Extract the (X, Y) coordinate from the center of the cell holding the provided text.  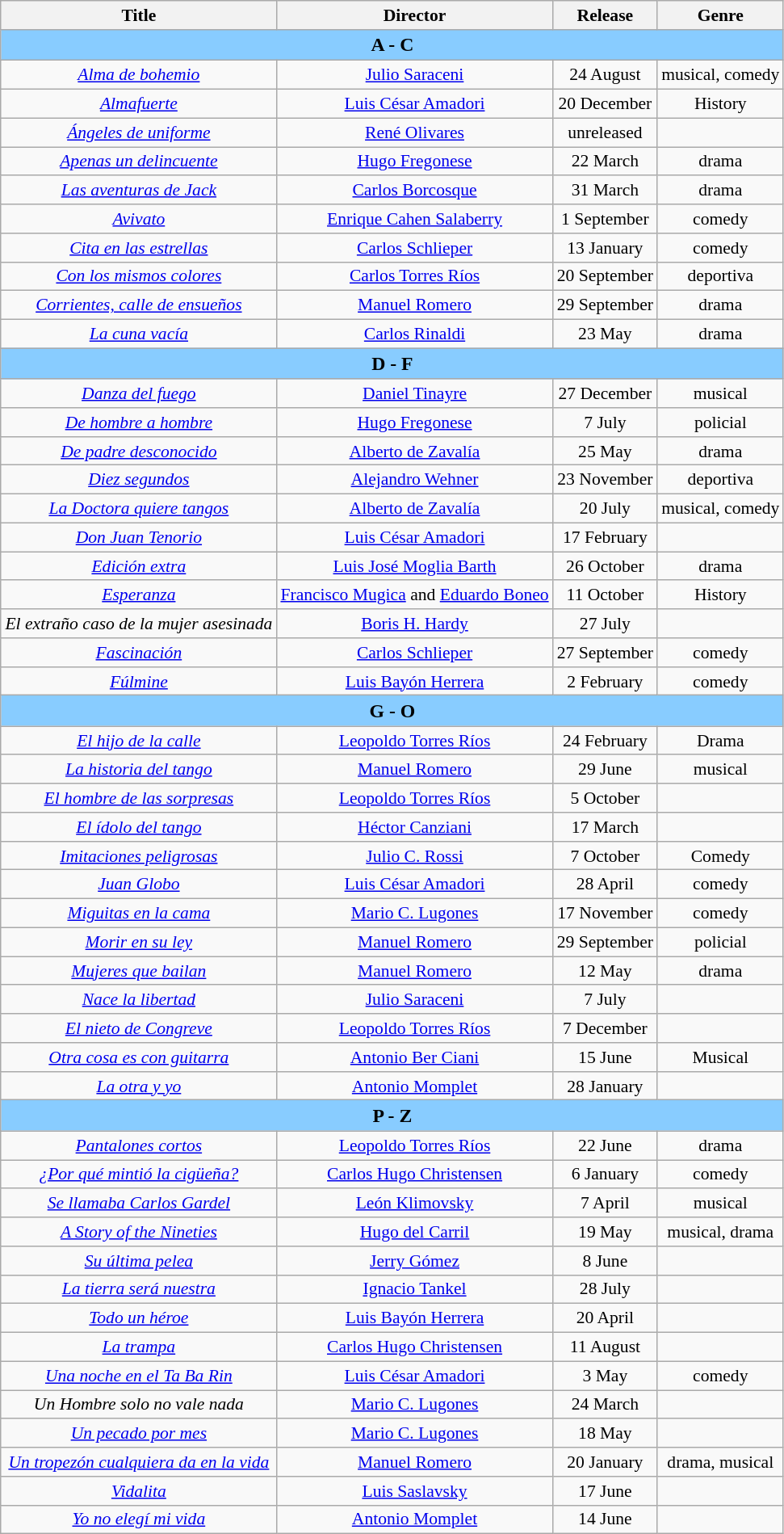
11 October (606, 595)
22 March (606, 162)
Su última pelea (139, 1261)
28 April (606, 885)
La historia del tango (139, 770)
Francisco Mugica and Eduardo Boneo (414, 595)
7 December (606, 1028)
Luis Saslavsky (414, 1491)
René Olivares (414, 132)
La otra y yo (139, 1086)
Antonio Ber Ciani (414, 1057)
El extraño caso de la mujer asesinada (139, 624)
Musical (720, 1057)
18 May (606, 1434)
Vidalita (139, 1491)
P - Z (392, 1116)
24 March (606, 1405)
Morir en su ley (139, 943)
Jerry Gómez (414, 1261)
Release (606, 15)
El nieto de Congreve (139, 1028)
Julio C. Rossi (414, 856)
Luis José Moglia Barth (414, 566)
La trampa (139, 1347)
Danza del fuego (139, 393)
Almafuerte (139, 104)
Apenas un delincuente (139, 162)
De padre desconocido (139, 452)
Diez segundos (139, 480)
¿Por qué mintió la cigüeña? (139, 1175)
Esperanza (139, 595)
8 June (606, 1261)
unreleased (606, 132)
Un tropezón cualquiera da en la vida (139, 1462)
La cuna vacía (139, 334)
Carlos Torres Ríos (414, 276)
17 February (606, 537)
Con los mismos colores (139, 276)
Corrientes, calle de ensueños (139, 305)
Enrique Cahen Salaberry (414, 219)
26 October (606, 566)
Pantalones cortos (139, 1145)
24 August (606, 75)
19 May (606, 1232)
G - O (392, 711)
Una noche en el Ta Ba Rin (139, 1376)
Boris H. Hardy (414, 624)
20 April (606, 1318)
20 July (606, 509)
La Doctora quiere tangos (139, 509)
Yo no elegí mi vida (139, 1519)
Director (414, 15)
Daniel Tinayre (414, 393)
12 May (606, 971)
13 January (606, 248)
Genre (720, 15)
Todo un héroe (139, 1318)
Mujeres que bailan (139, 971)
11 August (606, 1347)
D - F (392, 364)
Don Juan Tenorio (139, 537)
El ídolo del tango (139, 827)
29 June (606, 770)
Otra cosa es con guitarra (139, 1057)
Un pecado por mes (139, 1434)
León Klimovsky (414, 1204)
25 May (606, 452)
14 June (606, 1519)
Nace la libertad (139, 1000)
17 March (606, 827)
Carlos Borcosque (414, 191)
3 May (606, 1376)
Se llamaba Carlos Gardel (139, 1204)
2 February (606, 682)
17 June (606, 1491)
22 June (606, 1145)
6 January (606, 1175)
20 September (606, 276)
17 November (606, 914)
23 May (606, 334)
20 December (606, 104)
A - C (392, 45)
La tierra será nuestra (139, 1289)
Drama (720, 741)
Comedy (720, 856)
24 February (606, 741)
28 January (606, 1086)
Ángeles de uniforme (139, 132)
20 January (606, 1462)
Fúlmine (139, 682)
Imitaciones peligrosas (139, 856)
Alejandro Wehner (414, 480)
El hombre de las sorpresas (139, 798)
A Story of the Nineties (139, 1232)
El hijo de la calle (139, 741)
Juan Globo (139, 885)
15 June (606, 1057)
Edición extra (139, 566)
23 November (606, 480)
28 July (606, 1289)
Un Hombre solo no vale nada (139, 1405)
Ignacio Tankel (414, 1289)
Cita en las estrellas (139, 248)
Miguitas en la cama (139, 914)
7 October (606, 856)
7 April (606, 1204)
Hugo del Carril (414, 1232)
27 December (606, 393)
Fascinación (139, 653)
Title (139, 15)
Héctor Canziani (414, 827)
31 March (606, 191)
1 September (606, 219)
De hombre a hombre (139, 422)
Las aventuras de Jack (139, 191)
Alma de bohemio (139, 75)
27 September (606, 653)
Avivato (139, 219)
27 July (606, 624)
5 October (606, 798)
drama, musical (720, 1462)
Carlos Rinaldi (414, 334)
musical, drama (720, 1232)
